Scan for the cell matching the given text and deliver its (X, Y) coordinate at center. 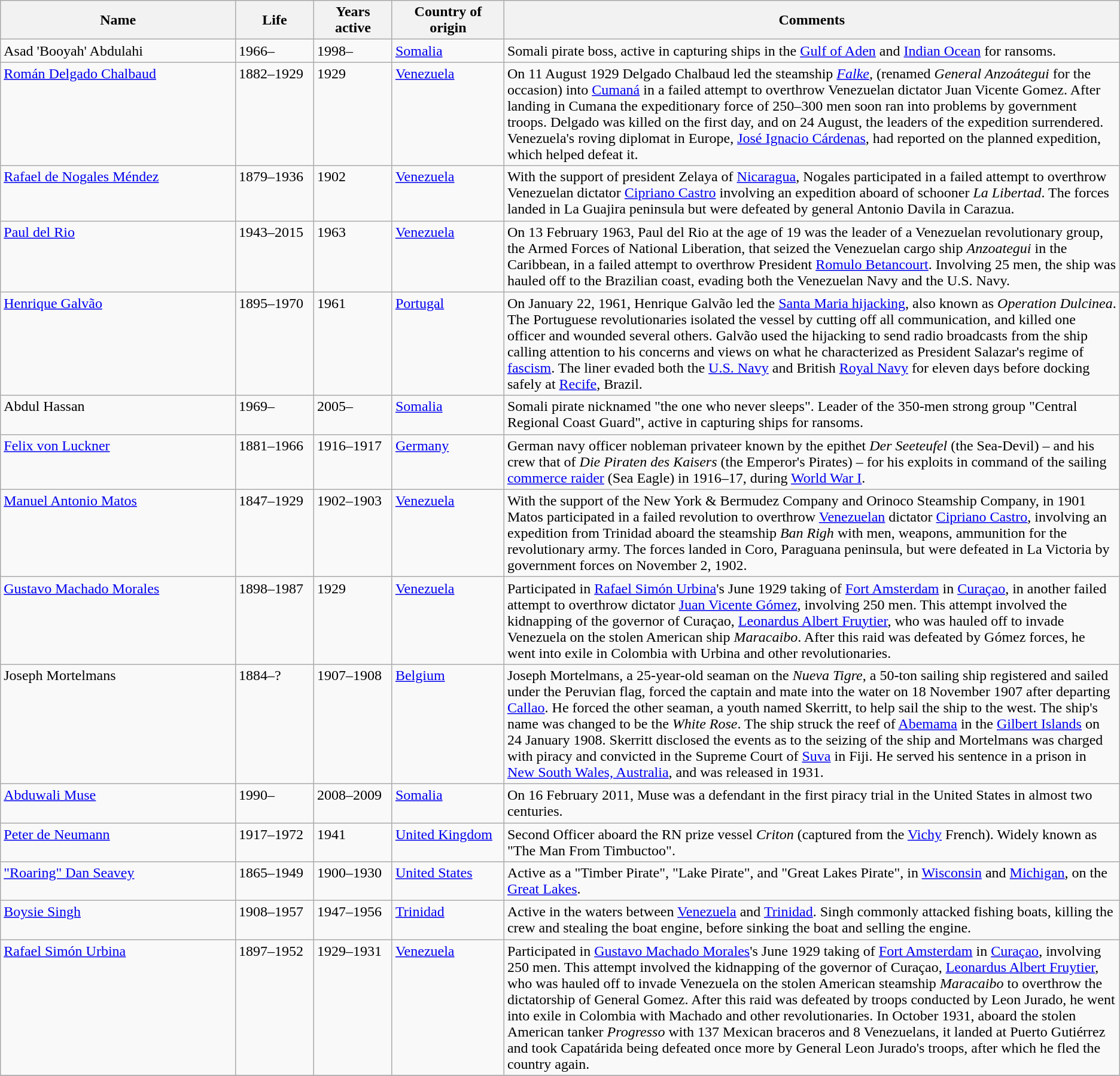
1847–1929 (275, 533)
1947–1956 (353, 920)
Comments (811, 20)
1895–1970 (275, 343)
1916–1917 (353, 462)
Country of origin (448, 20)
1884–? (275, 724)
United Kingdom (448, 842)
1966– (275, 51)
1961 (353, 343)
Belgium (448, 724)
1963 (353, 256)
1902–1903 (353, 533)
Asad 'Booyah' Abdulahi (118, 51)
1902 (353, 193)
Gustavo Machado Morales (118, 620)
1865–1949 (275, 882)
1897–1952 (275, 1007)
Second Officer aboard the RN prize vessel Criton (captured from the Vichy French). Widely known as "The Man From Timbuctoo". (811, 842)
1917–1972 (275, 842)
Abdul Hassan (118, 415)
Felix von Luckner (118, 462)
Rafael Simón Urbina (118, 1007)
1881–1966 (275, 462)
2008–2009 (353, 803)
Trinidad (448, 920)
1943–2015 (275, 256)
Abduwali Muse (118, 803)
1990– (275, 803)
United States (448, 882)
1898–1987 (275, 620)
1879–1936 (275, 193)
Román Delgado Chalbaud (118, 114)
"Roaring" Dan Seavey (118, 882)
Active as a "Timber Pirate", "Lake Pirate", and "Great Lakes Pirate", in Wisconsin and Michigan, on the Great Lakes. (811, 882)
Henrique Galvão (118, 343)
1907–1908 (353, 724)
Life (275, 20)
Years active (353, 20)
1900–1930 (353, 882)
Manuel Antonio Matos (118, 533)
Peter de Neumann (118, 842)
1969– (275, 415)
Rafael de Nogales Méndez (118, 193)
Name (118, 20)
2005– (353, 415)
Germany (448, 462)
Portugal (448, 343)
Paul del Rio (118, 256)
1941 (353, 842)
Somali pirate boss, active in capturing ships in the Gulf of Aden and Indian Ocean for ransoms. (811, 51)
On 16 February 2011, Muse was a defendant in the first piracy trial in the United States in almost two centuries. (811, 803)
1908–1957 (275, 920)
1929–1931 (353, 1007)
1998– (353, 51)
Joseph Mortelmans (118, 724)
1882–1929 (275, 114)
Boysie Singh (118, 920)
